Scan for the cell matching the given text and deliver its (X, Y) coordinate at center. 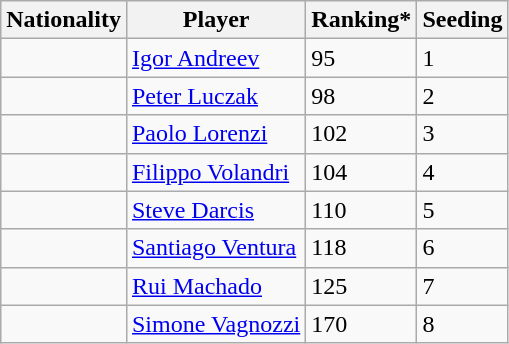
Peter Luczak (216, 96)
170 (362, 324)
95 (362, 58)
Paolo Lorenzi (216, 134)
1 (462, 58)
Rui Machado (216, 286)
Player (216, 20)
5 (462, 210)
Ranking* (362, 20)
Filippo Volandri (216, 172)
Igor Andreev (216, 58)
6 (462, 248)
Seeding (462, 20)
4 (462, 172)
3 (462, 134)
Santiago Ventura (216, 248)
102 (362, 134)
2 (462, 96)
Nationality (64, 20)
104 (362, 172)
Steve Darcis (216, 210)
8 (462, 324)
Simone Vagnozzi (216, 324)
98 (362, 96)
7 (462, 286)
125 (362, 286)
118 (362, 248)
110 (362, 210)
